Return (X, Y) of the center of cell containing provided text 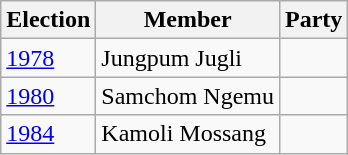
1980 (48, 96)
Party (314, 20)
Member (188, 20)
Kamoli Mossang (188, 134)
1984 (48, 134)
Samchom Ngemu (188, 96)
Election (48, 20)
1978 (48, 58)
Jungpum Jugli (188, 58)
